Find where the given text appears and provide that cell's center as [x, y] coordinate. 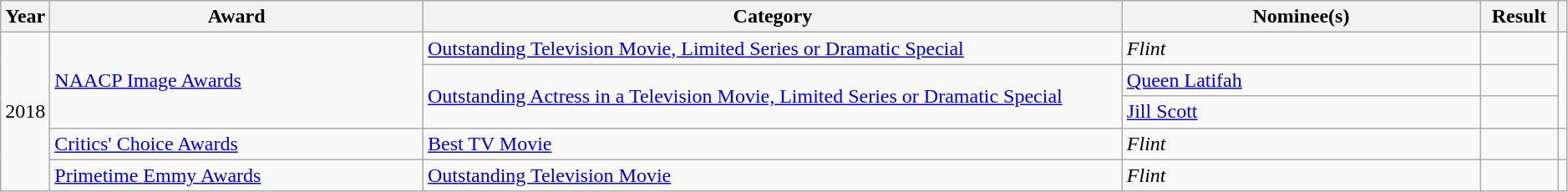
2018 [25, 112]
Award [237, 17]
NAACP Image Awards [237, 80]
Critics' Choice Awards [237, 144]
Queen Latifah [1301, 80]
Primetime Emmy Awards [237, 175]
Outstanding Television Movie, Limited Series or Dramatic Special [774, 48]
Jill Scott [1301, 112]
Result [1520, 17]
Category [774, 17]
Best TV Movie [774, 144]
Nominee(s) [1301, 17]
Year [25, 17]
Outstanding Actress in a Television Movie, Limited Series or Dramatic Special [774, 96]
Outstanding Television Movie [774, 175]
